Output the (X, Y) coordinate of the center of the cell containing the given text.  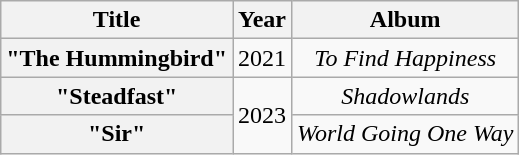
Album (406, 20)
Title (117, 20)
"The Hummingbird" (117, 58)
2023 (262, 115)
2021 (262, 58)
"Steadfast" (117, 96)
World Going One Way (406, 134)
"Sir" (117, 134)
To Find Happiness (406, 58)
Shadowlands (406, 96)
Year (262, 20)
